Search for the cell housing the specified text and yield its (X, Y) center coordinate. 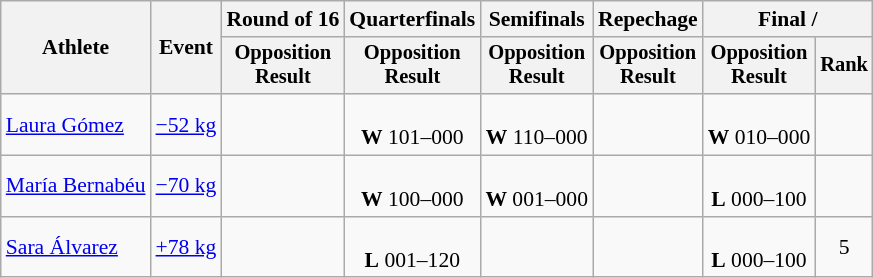
Sara Álvarez (76, 248)
+78 kg (186, 248)
Quarterfinals (412, 19)
Final / (788, 19)
Laura Gómez (76, 124)
−70 kg (186, 186)
W 010–000 (760, 124)
Rank (844, 66)
Repechage (648, 19)
Event (186, 48)
W 001–000 (536, 186)
Semifinals (536, 19)
L 001–120 (412, 248)
Athlete (76, 48)
María Bernabéu (76, 186)
W 100–000 (412, 186)
5 (844, 248)
−52 kg (186, 124)
W 101–000 (412, 124)
W 110–000 (536, 124)
Round of 16 (282, 19)
